Provide the [x, y] coordinate of the cell's center where the given text is located.  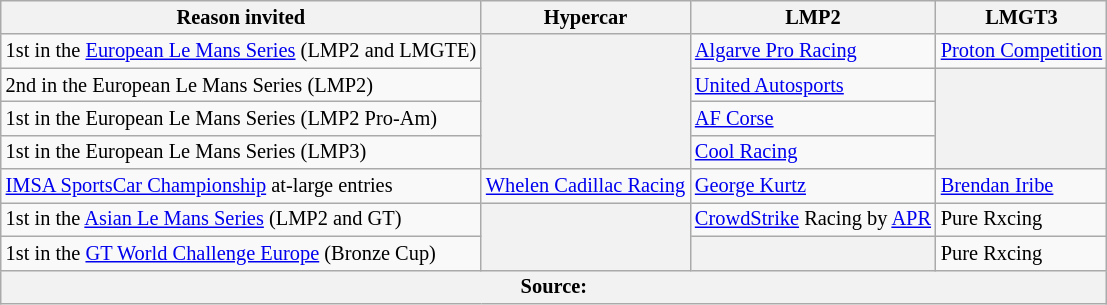
1st in the European Le Mans Series (LMP2 and LMGTE) [241, 51]
Reason invited [241, 17]
CrowdStrike Racing by APR [813, 219]
United Autosports [813, 85]
1st in the European Le Mans Series (LMP3) [241, 152]
Hypercar [586, 17]
AF Corse [813, 118]
Source: [554, 287]
LMP2 [813, 17]
Brendan Iribe [1022, 186]
2nd in the European Le Mans Series (LMP2) [241, 85]
LMGT3 [1022, 17]
Proton Competition [1022, 51]
1st in the Asian Le Mans Series (LMP2 and GT) [241, 219]
Whelen Cadillac Racing [586, 186]
Cool Racing [813, 152]
1st in the GT World Challenge Europe (Bronze Cup) [241, 253]
Algarve Pro Racing [813, 51]
George Kurtz [813, 186]
1st in the European Le Mans Series (LMP2 Pro-Am) [241, 118]
IMSA SportsCar Championship at-large entries [241, 186]
